Pinpoint the cell where the given text exists, returning its (X, Y) midpoint coordinate. 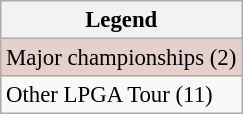
Legend (122, 20)
Other LPGA Tour (11) (122, 95)
Major championships (2) (122, 58)
